Return the [x, y] coordinate for the center point of the cell that contains the specified text.  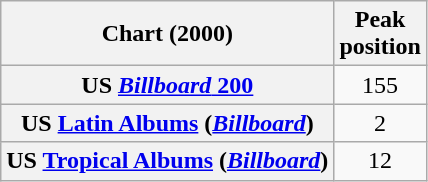
12 [380, 161]
US Tropical Albums (Billboard) [168, 161]
US Billboard 200 [168, 85]
Chart (2000) [168, 34]
155 [380, 85]
Peakposition [380, 34]
US Latin Albums (Billboard) [168, 123]
2 [380, 123]
